Determine the [x, y] coordinate at the center of the cell enclosing the given text.  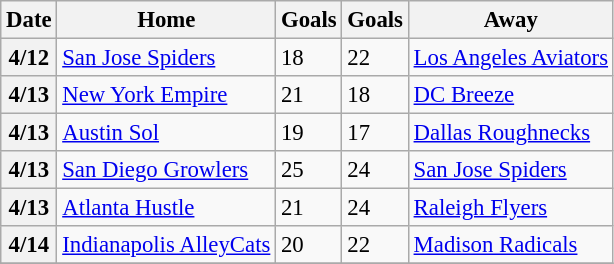
4/14 [29, 245]
19 [309, 133]
Indianapolis AlleyCats [166, 245]
Dallas Roughnecks [510, 133]
25 [309, 170]
San Diego Growlers [166, 170]
Austin Sol [166, 133]
17 [375, 133]
Away [510, 20]
Raleigh Flyers [510, 208]
20 [309, 245]
Date [29, 20]
Home [166, 20]
New York Empire [166, 95]
Madison Radicals [510, 245]
Atlanta Hustle [166, 208]
DC Breeze [510, 95]
Los Angeles Aviators [510, 58]
4/12 [29, 58]
